Capture the cell that displays the provided text and extract its [x, y] central coordinate. 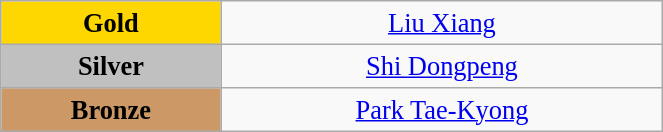
Silver [111, 66]
Gold [111, 22]
Liu Xiang [442, 22]
Park Tae-Kyong [442, 109]
Bronze [111, 109]
Shi Dongpeng [442, 66]
